Find where the given text appears and provide that cell's center as [X, Y] coordinate. 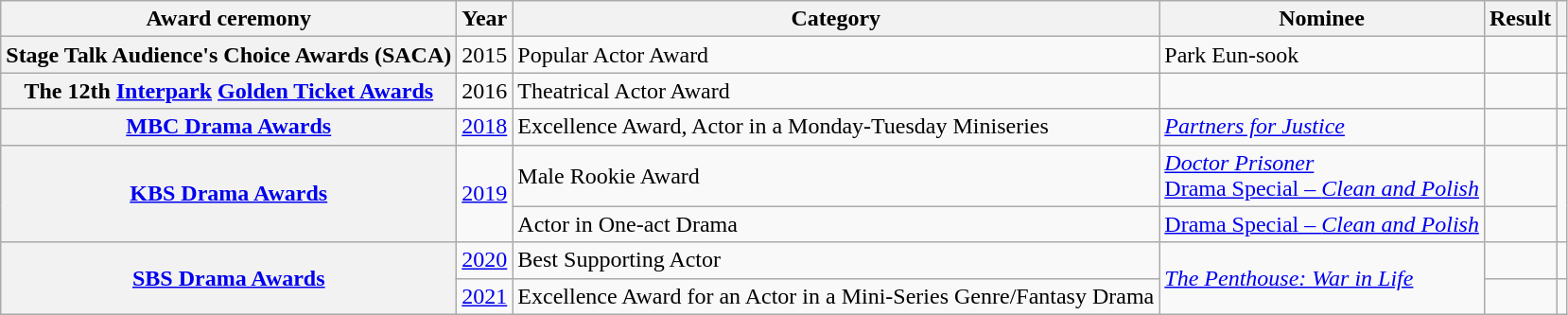
Park Eun-sook [1322, 55]
2018 [484, 127]
The 12th Interpark Golden Ticket Awards [229, 91]
2019 [484, 193]
Drama Special – Clean and Polish [1322, 224]
Theatrical Actor Award [836, 91]
Partners for Justice [1322, 127]
Excellence Award for an Actor in a Mini-Series Genre/Fantasy Drama [836, 296]
Doctor PrisonerDrama Special – Clean and Polish [1322, 176]
Popular Actor Award [836, 55]
Actor in One-act Drama [836, 224]
2015 [484, 55]
Nominee [1322, 19]
Male Rookie Award [836, 176]
Result [1520, 19]
2016 [484, 91]
Best Supporting Actor [836, 260]
Category [836, 19]
Award ceremony [229, 19]
The Penthouse: War in Life [1322, 278]
KBS Drama Awards [229, 193]
MBC Drama Awards [229, 127]
Stage Talk Audience's Choice Awards (SACA) [229, 55]
Excellence Award, Actor in a Monday-Tuesday Miniseries [836, 127]
2021 [484, 296]
2020 [484, 260]
SBS Drama Awards [229, 278]
Year [484, 19]
